Identify which cell holds the provided text, then report its (X, Y) central coordinate. 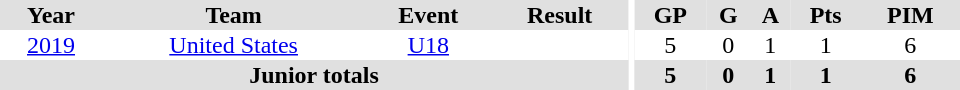
Result (560, 15)
Junior totals (314, 75)
Pts (826, 15)
GP (670, 15)
U18 (428, 45)
United States (234, 45)
A (770, 15)
PIM (910, 15)
2019 (51, 45)
Event (428, 15)
G (728, 15)
Year (51, 15)
Team (234, 15)
